Identify which cell holds the provided text, then report its [x, y] central coordinate. 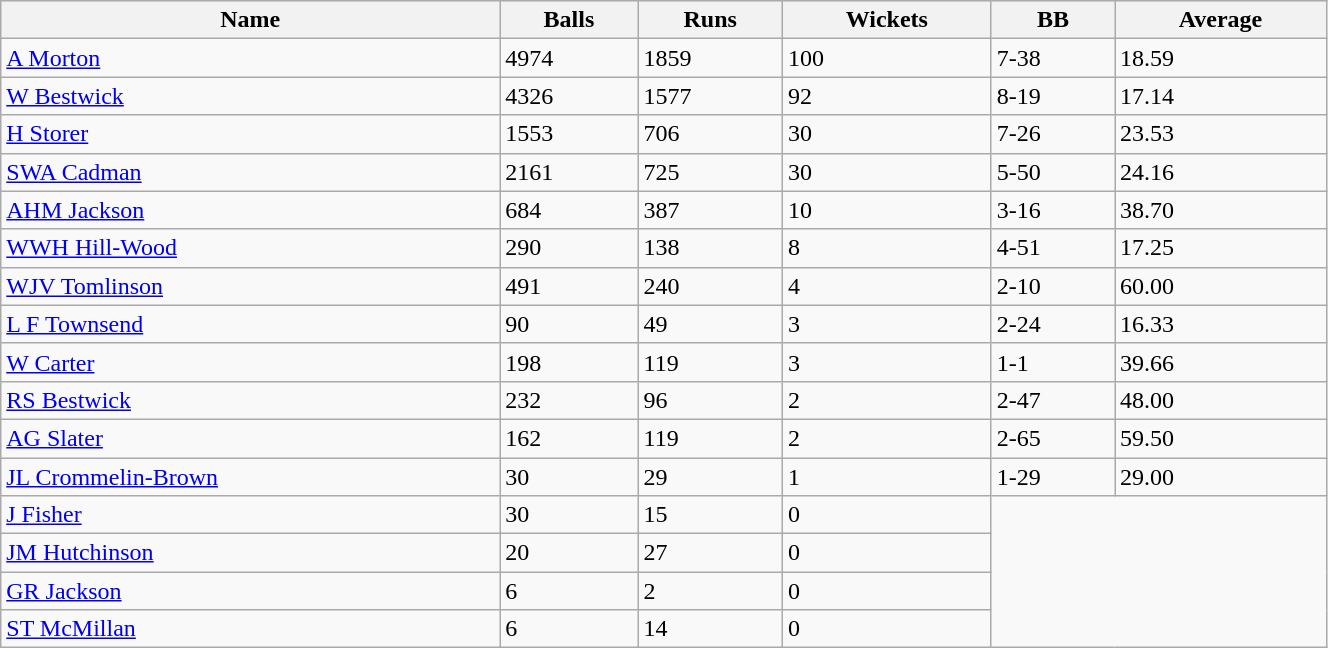
JL Crommelin-Brown [250, 477]
WWH Hill-Wood [250, 248]
491 [569, 286]
240 [710, 286]
2-65 [1052, 438]
Balls [569, 20]
138 [710, 248]
Runs [710, 20]
198 [569, 362]
29.00 [1221, 477]
100 [886, 58]
23.53 [1221, 134]
17.14 [1221, 96]
1577 [710, 96]
49 [710, 324]
14 [710, 629]
2-47 [1052, 400]
96 [710, 400]
48.00 [1221, 400]
18.59 [1221, 58]
W Carter [250, 362]
BB [1052, 20]
2-10 [1052, 286]
AG Slater [250, 438]
16.33 [1221, 324]
232 [569, 400]
7-38 [1052, 58]
387 [710, 210]
3-16 [1052, 210]
Name [250, 20]
WJV Tomlinson [250, 286]
706 [710, 134]
GR Jackson [250, 591]
92 [886, 96]
Wickets [886, 20]
725 [710, 172]
24.16 [1221, 172]
AHM Jackson [250, 210]
27 [710, 553]
17.25 [1221, 248]
H Storer [250, 134]
59.50 [1221, 438]
1859 [710, 58]
90 [569, 324]
684 [569, 210]
162 [569, 438]
JM Hutchinson [250, 553]
8-19 [1052, 96]
15 [710, 515]
38.70 [1221, 210]
J Fisher [250, 515]
RS Bestwick [250, 400]
290 [569, 248]
5-50 [1052, 172]
1 [886, 477]
60.00 [1221, 286]
2-24 [1052, 324]
A Morton [250, 58]
2161 [569, 172]
1-29 [1052, 477]
Average [1221, 20]
W Bestwick [250, 96]
4-51 [1052, 248]
1-1 [1052, 362]
29 [710, 477]
7-26 [1052, 134]
39.66 [1221, 362]
4 [886, 286]
20 [569, 553]
SWA Cadman [250, 172]
10 [886, 210]
L F Townsend [250, 324]
1553 [569, 134]
ST McMillan [250, 629]
8 [886, 248]
4326 [569, 96]
4974 [569, 58]
